Output the (X, Y) coordinate of the center of the cell containing the given text.  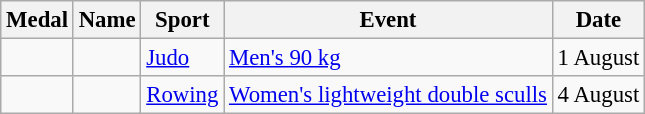
Name (107, 20)
Men's 90 kg (388, 58)
Judo (182, 58)
Event (388, 20)
Sport (182, 20)
1 August (598, 58)
Date (598, 20)
4 August (598, 95)
Women's lightweight double sculls (388, 95)
Medal (38, 20)
Rowing (182, 95)
